Locate the cell with the specified text and output its [X, Y] center coordinate. 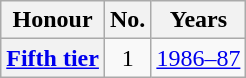
1986–87 [198, 58]
Years [198, 20]
Fifth tier [53, 58]
1 [127, 58]
Honour [53, 20]
No. [127, 20]
